Find where the given text appears and provide that cell's center as [x, y] coordinate. 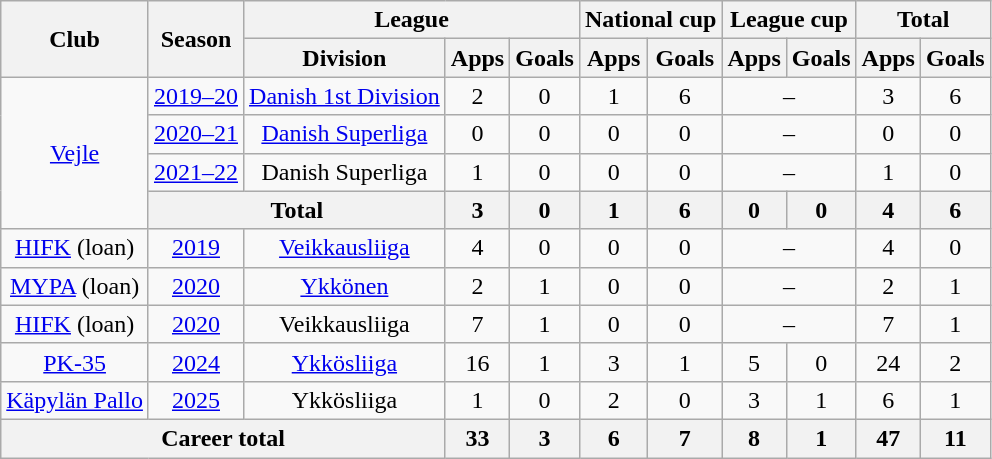
2019 [196, 248]
2019–20 [196, 96]
National cup [650, 20]
16 [477, 362]
2021–22 [196, 172]
PK-35 [75, 362]
24 [888, 362]
2020–21 [196, 134]
MYPA (loan) [75, 286]
Division [345, 58]
11 [955, 438]
Season [196, 39]
League [412, 20]
Career total [224, 438]
5 [754, 362]
Vejle [75, 153]
47 [888, 438]
2024 [196, 362]
Käpylän Pallo [75, 400]
2025 [196, 400]
Ykkönen [345, 286]
33 [477, 438]
Danish 1st Division [345, 96]
8 [754, 438]
League cup [789, 20]
Club [75, 39]
